Output the (X, Y) coordinate of the center of the cell containing the given text.  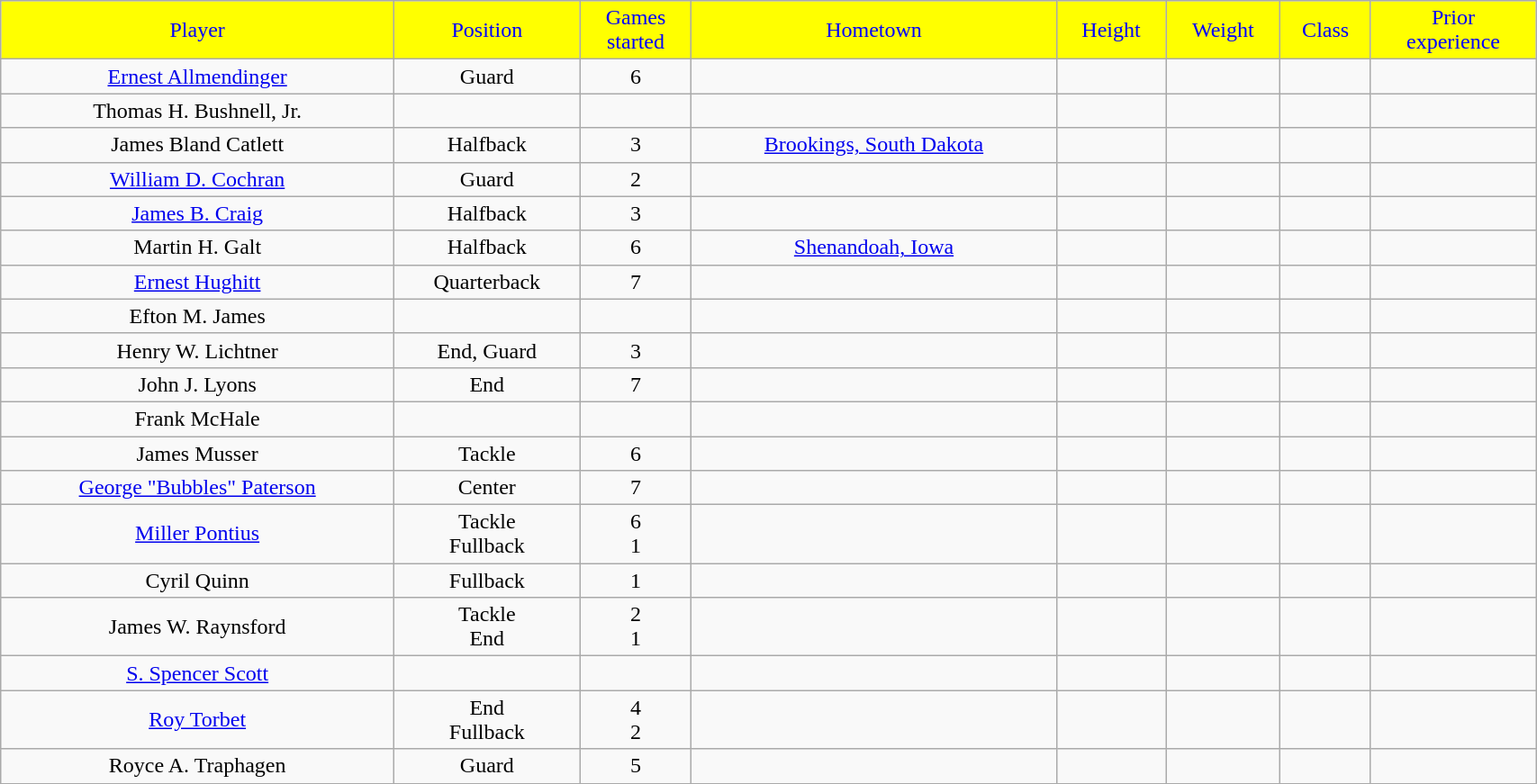
S. Spencer Scott (198, 673)
5 (636, 766)
Royce A. Traphagen (198, 766)
Roy Torbet (198, 720)
EndFullback (488, 720)
Fullback (488, 581)
42 (636, 720)
Martin H. Galt (198, 248)
Henry W. Lichtner (198, 350)
Height (1111, 31)
Ernest Hughitt (198, 282)
Tackle (488, 453)
Gamesstarted (636, 31)
Weight (1223, 31)
Ernest Allmendinger (198, 77)
Shenandoah, Iowa (873, 248)
Miller Pontius (198, 535)
2 (636, 179)
James W. Raynsford (198, 626)
Hometown (873, 31)
Priorexperience (1453, 31)
Quarterback (488, 282)
End (488, 384)
21 (636, 626)
Center (488, 488)
Position (488, 31)
Thomas H. Bushnell, Jr. (198, 111)
Player (198, 31)
Class (1325, 31)
James Bland Catlett (198, 145)
Brookings, South Dakota (873, 145)
TackleEnd (488, 626)
James Musser (198, 453)
William D. Cochran (198, 179)
TackleFullback (488, 535)
Cyril Quinn (198, 581)
End, Guard (488, 350)
John J. Lyons (198, 384)
1 (636, 581)
James B. Craig (198, 213)
George "Bubbles" Paterson (198, 488)
61 (636, 535)
Frank McHale (198, 419)
Efton M. James (198, 316)
